Detect which cell encompasses the target text, then output its [X, Y] center coordinate. 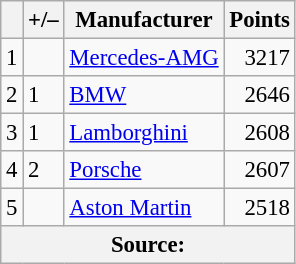
2607 [260, 170]
2518 [260, 208]
2608 [260, 133]
2646 [260, 95]
Porsche [144, 170]
3217 [260, 58]
BMW [144, 95]
Points [260, 20]
4 [12, 170]
5 [12, 208]
Source: [148, 245]
Mercedes-AMG [144, 58]
Manufacturer [144, 20]
+/– [44, 20]
3 [12, 133]
Aston Martin [144, 208]
Lamborghini [144, 133]
